Provide the (x, y) coordinate of the cell's center where the given text is located.  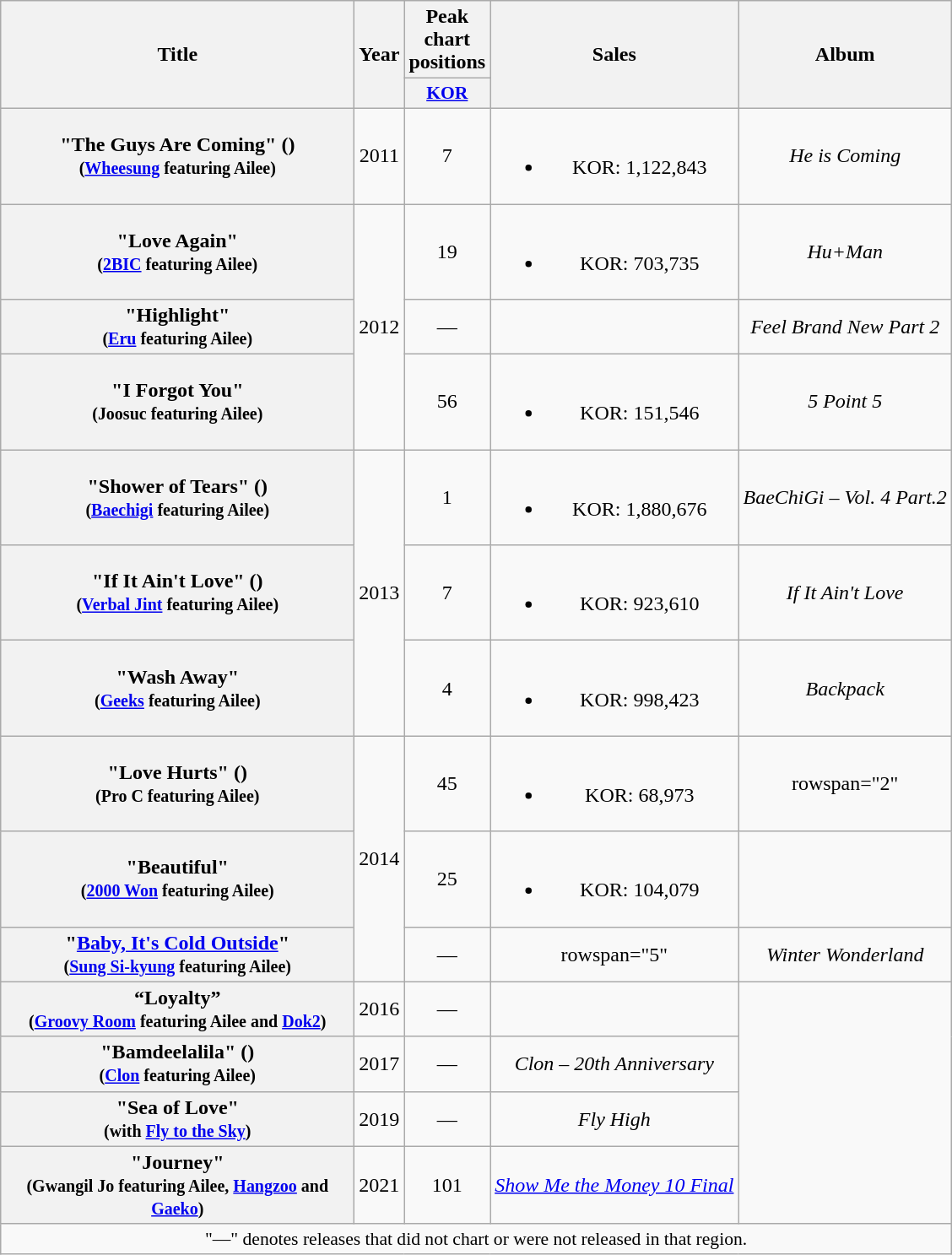
"Beautiful"(2000 Won featuring Ailee) (177, 879)
Feel Brand New Part 2 (845, 327)
KOR: 1,122,843 (614, 155)
KOR: 68,973 (614, 783)
KOR: 1,880,676 (614, 498)
Winter Wonderland (845, 954)
19 (447, 252)
"Shower of Tears" ()(Baechigi featuring Ailee) (177, 498)
2014 (380, 859)
“Loyalty”(Groovy Room featuring Ailee and Dok2) (177, 1009)
"Highlight"(Eru featuring Ailee) (177, 327)
BaeChiGi – Vol. 4 Part.2 (845, 498)
5 Point 5 (845, 402)
Year (380, 55)
rowspan="2" (845, 783)
2013 (380, 592)
2016 (380, 1009)
KOR: 923,610 (614, 592)
Hu+Man (845, 252)
"Bamdeelalila" ()(Clon featuring Ailee) (177, 1063)
Title (177, 55)
"Baby, It's Cold Outside"(Sung Si-kyung featuring Ailee) (177, 954)
101 (447, 1185)
KOR: 151,546 (614, 402)
Sales (614, 55)
2017 (380, 1063)
Fly High (614, 1119)
Peak chart positions (447, 40)
"Love Again"(2BIC featuring Ailee) (177, 252)
KOR: 703,735 (614, 252)
4 (447, 689)
"Wash Away"(Geeks featuring Ailee) (177, 689)
"I Forgot You"(Joosuc featuring Ailee) (177, 402)
"—" denotes releases that did not chart or were not released in that region. (476, 1239)
"The Guys Are Coming" ()(Wheesung featuring Ailee) (177, 155)
Album (845, 55)
25 (447, 879)
Backpack (845, 689)
KOR: 998,423 (614, 689)
KOR (447, 94)
45 (447, 783)
Clon – 20th Anniversary (614, 1063)
2021 (380, 1185)
If It Ain't Love (845, 592)
"Love Hurts" ()(Pro C featuring Ailee) (177, 783)
KOR: 104,079 (614, 879)
1 (447, 498)
56 (447, 402)
Show Me the Money 10 Final (614, 1185)
"Sea of Love"(with Fly to the Sky) (177, 1119)
"If It Ain't Love" ()(Verbal Jint featuring Ailee) (177, 592)
2012 (380, 327)
2011 (380, 155)
2019 (380, 1119)
He is Coming (845, 155)
"Journey"(Gwangil Jo featuring Ailee, Hangzoo and Gaeko) (177, 1185)
rowspan="5" (614, 954)
